Return the (x, y) coordinate for the center point of the cell that contains the specified text.  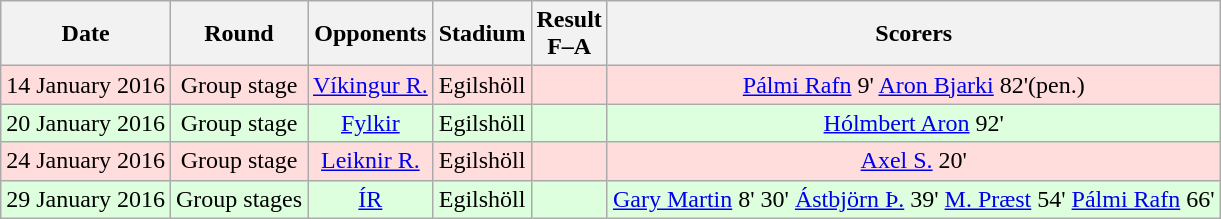
Gary Martin 8' 30' Ástbjörn Þ. 39' M. Præst 54' Pálmi Rafn 66' (914, 199)
Hólmbert Aron 92' (914, 123)
Round (238, 34)
Date (86, 34)
Stadium (482, 34)
29 January 2016 (86, 199)
24 January 2016 (86, 161)
14 January 2016 (86, 85)
Víkingur R. (371, 85)
Opponents (371, 34)
Fylkir (371, 123)
Group stages (238, 199)
Pálmi Rafn 9' Aron Bjarki 82'(pen.) (914, 85)
20 January 2016 (86, 123)
Leiknir R. (371, 161)
Scorers (914, 34)
ÍR (371, 199)
ResultF–A (569, 34)
Axel S. 20' (914, 161)
